Pinpoint the cell where the given text exists, returning its [X, Y] midpoint coordinate. 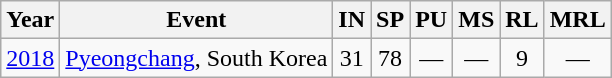
31 [352, 58]
RL [522, 20]
Pyeongchang, South Korea [196, 58]
Event [196, 20]
Year [30, 20]
9 [522, 58]
78 [390, 58]
MRL [578, 20]
PU [432, 20]
2018 [30, 58]
IN [352, 20]
MS [476, 20]
SP [390, 20]
